Detect which cell encompasses the target text, then output its [x, y] center coordinate. 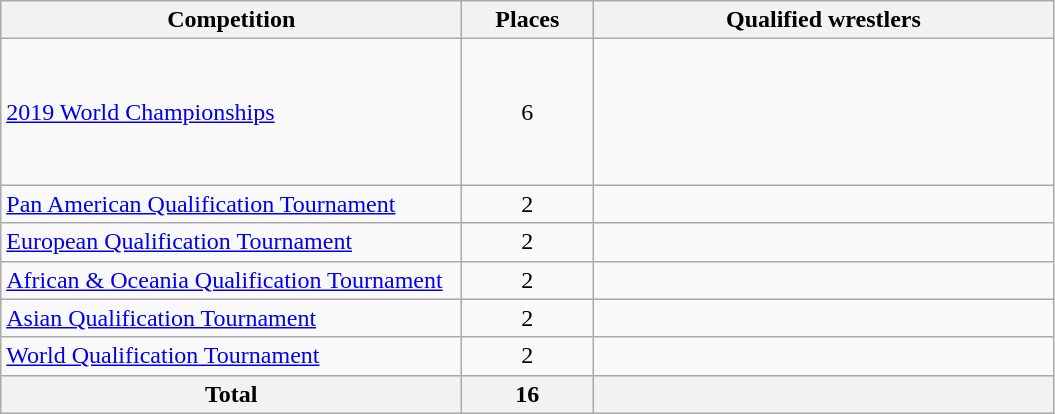
Competition [232, 20]
Pan American Qualification Tournament [232, 204]
African & Oceania Qualification Tournament [232, 280]
World Qualification Tournament [232, 356]
Total [232, 394]
16 [528, 394]
6 [528, 112]
European Qualification Tournament [232, 242]
2019 World Championships [232, 112]
Places [528, 20]
Asian Qualification Tournament [232, 318]
Qualified wrestlers [824, 20]
